Return [x, y] of the center of cell containing provided text 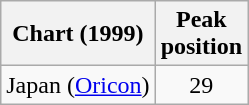
29 [201, 85]
Japan (Oricon) [78, 85]
Peakposition [201, 34]
Chart (1999) [78, 34]
